From the cell containing the given text, extract its center point as [X, Y] coordinate. 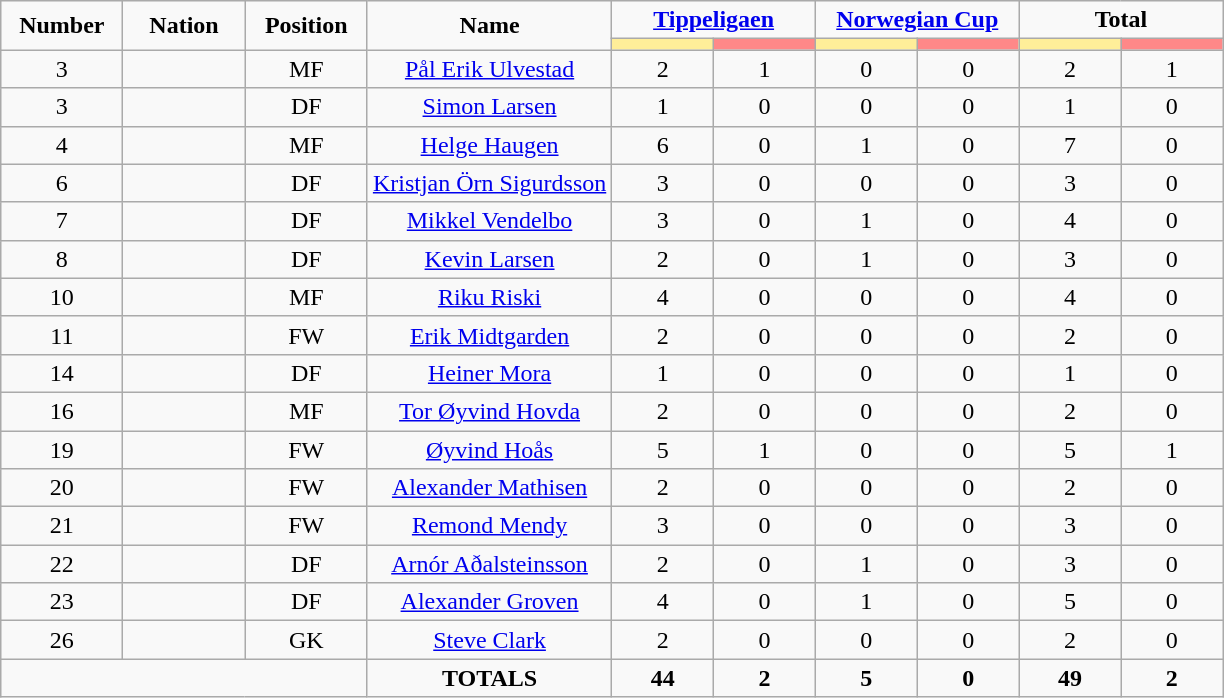
19 [62, 449]
Kristjan Örn Sigurdsson [489, 183]
Number [62, 26]
Total [1121, 20]
Position [306, 26]
22 [62, 564]
16 [62, 411]
49 [1070, 678]
44 [663, 678]
GK [306, 640]
Simon Larsen [489, 107]
Pål Erik Ulvestad [489, 69]
Riku Riski [489, 297]
20 [62, 488]
26 [62, 640]
Helge Haugen [489, 145]
Heiner Mora [489, 373]
Tippeligaen [714, 20]
Alexander Groven [489, 602]
21 [62, 526]
TOTALS [489, 678]
Mikkel Vendelbo [489, 221]
11 [62, 335]
Alexander Mathisen [489, 488]
Nation [184, 26]
Arnór Aðalsteinsson [489, 564]
Name [489, 26]
23 [62, 602]
Øyvind Hoås [489, 449]
Remond Mendy [489, 526]
Norwegian Cup [917, 20]
Erik Midtgarden [489, 335]
Steve Clark [489, 640]
Kevin Larsen [489, 259]
14 [62, 373]
Tor Øyvind Hovda [489, 411]
8 [62, 259]
10 [62, 297]
